Find where the given text appears and provide that cell's center as (X, Y) coordinate. 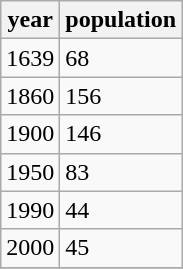
146 (121, 134)
83 (121, 172)
1950 (30, 172)
68 (121, 58)
1990 (30, 210)
year (30, 20)
45 (121, 248)
2000 (30, 248)
1900 (30, 134)
156 (121, 96)
1860 (30, 96)
population (121, 20)
1639 (30, 58)
44 (121, 210)
